Detect which cell encompasses the target text, then output its [x, y] center coordinate. 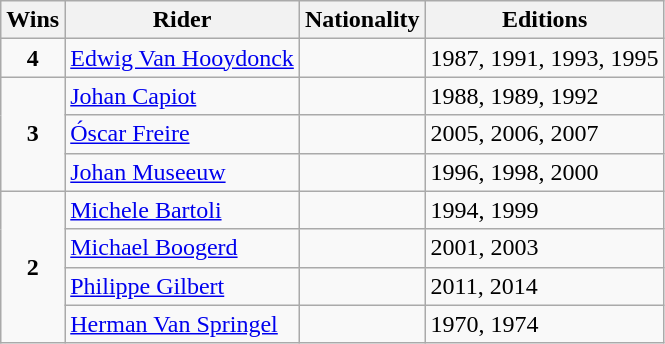
Editions [544, 20]
Michael Boogerd [182, 248]
4 [33, 58]
1996, 1998, 2000 [544, 172]
Johan Capiot [182, 96]
2011, 2014 [544, 286]
Rider [182, 20]
Wins [33, 20]
1987, 1991, 1993, 1995 [544, 58]
3 [33, 134]
Michele Bartoli [182, 210]
2005, 2006, 2007 [544, 134]
Nationality [362, 20]
1970, 1974 [544, 324]
1994, 1999 [544, 210]
Philippe Gilbert [182, 286]
Herman Van Springel [182, 324]
1988, 1989, 1992 [544, 96]
Edwig Van Hooydonck [182, 58]
Johan Museeuw [182, 172]
2 [33, 267]
Óscar Freire [182, 134]
2001, 2003 [544, 248]
